Detect which cell encompasses the target text, then output its [x, y] center coordinate. 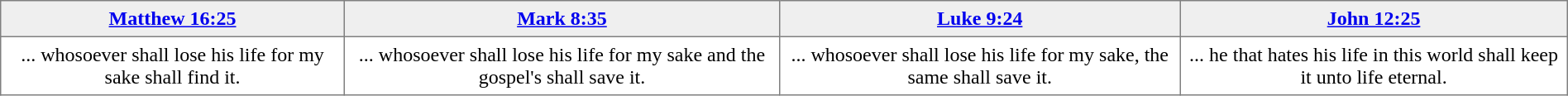
Luke 9:24 [980, 19]
... whosoever shall lose his life for my sake and the gospel's shall save it. [562, 65]
John 12:25 [1374, 19]
... whosoever shall lose his life for my sake, the same shall save it. [980, 65]
... he that hates his life in this world shall keep it unto life eternal. [1374, 65]
Mark 8:35 [562, 19]
Matthew 16:25 [173, 19]
... whosoever shall lose his life for my sake shall find it. [173, 65]
